Return the (X, Y) coordinate for the center point of the cell that contains the specified text.  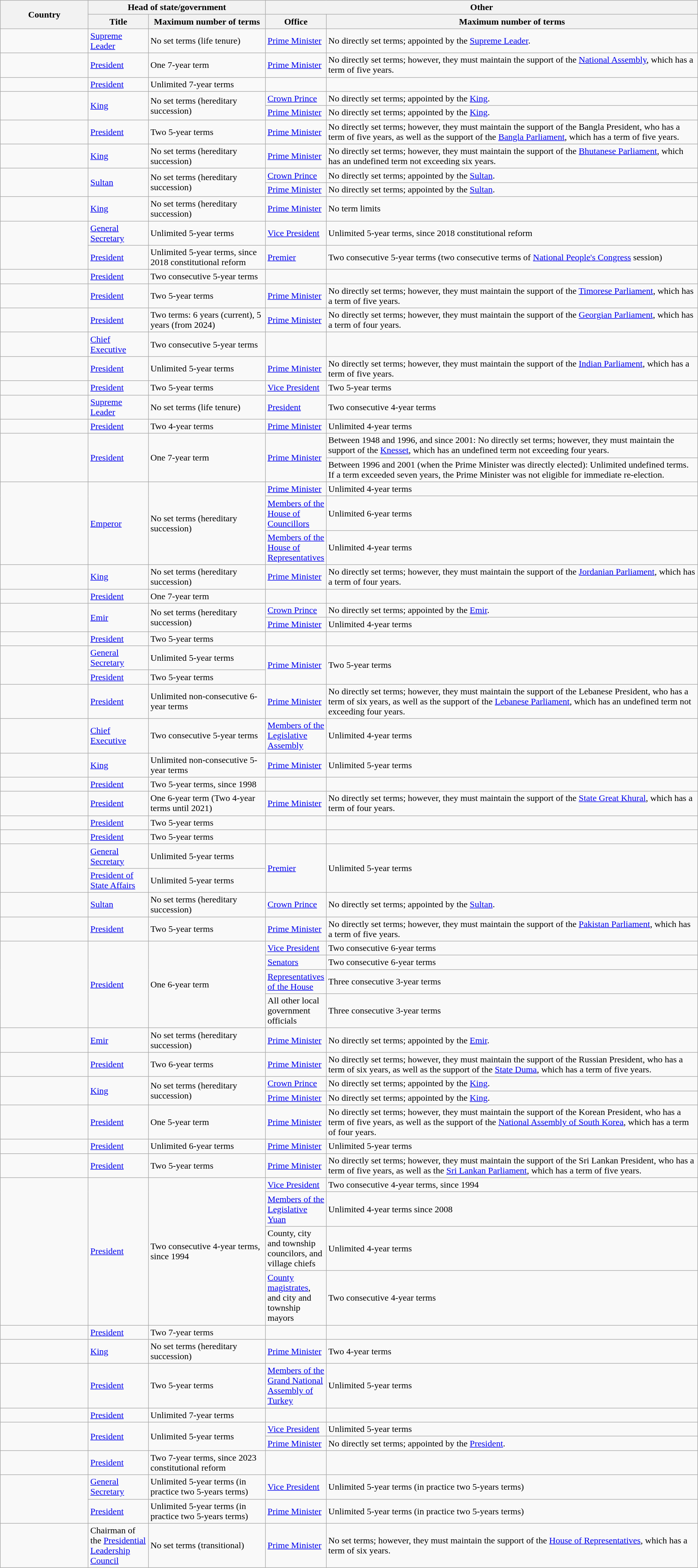
Representatives of the House (296, 981)
County magistrates, and city and township mayors (296, 1298)
Chairman of the Presidential Leadership Council (119, 1545)
Office (296, 22)
Members of the Legislative Assembly (296, 736)
No term limits (512, 209)
County, city and township councilors, and village chiefs (296, 1248)
Two terms: 6 years (current), 5 years (from 2024) (207, 320)
Emperor (119, 523)
All other local government officials (296, 1011)
One 6-year term (Two 4-year terms until 2021) (207, 803)
Members of the Grand National Assembly of Turkey (296, 1386)
No directly set terms; however, they must maintain the support of the Jordanian Parliament, which has a term of four years. (512, 576)
No directly set terms; however, they must maintain the support of the Bhutanese Parliament, which has an undefined term not exceeding six years. (512, 156)
Two consecutive 5-year terms (two consecutive terms of National People's Congress session) (512, 257)
Unlimited non-consecutive 6-year terms (207, 701)
Head of state/government (177, 7)
Two 5-year terms, since 1998 (207, 784)
Country (44, 15)
Other (482, 7)
Unlimited non-consecutive 5-year terms (207, 765)
Title (119, 22)
One 6-year term (207, 984)
No directly set terms; appointed by the President. (512, 1443)
Members of the House of Representatives (296, 547)
No set terms; however, they must maintain the support of the House of Representatives, which has a term of six years. (512, 1545)
No directly set terms; however, they must maintain the support of the Timorese Parliament, which has a term of five years. (512, 296)
Two 7-year terms (207, 1332)
Members of the Legislative Yuan (296, 1209)
President of State Affairs (119, 880)
No set terms (transitional) (207, 1545)
No directly set terms; however, they must maintain the support of the State Great Khural, which has a term of four years. (512, 803)
Two 6-year terms (207, 1064)
Two 7-year terms, since 2023 constitutional reform (207, 1462)
No directly set terms; however, they must maintain the support of the Pakistan Parliament, which has a term of five years. (512, 928)
Members of the House of Councillors (296, 513)
Unlimited 4-year terms since 2008 (512, 1209)
Senators (296, 962)
No directly set terms; appointed by the Supreme Leader. (512, 41)
No directly set terms; however, they must maintain the support of the Georgian Parliament, which has a term of four years. (512, 320)
No directly set terms; however, they must maintain the support of the National Assembly, which has a term of five years. (512, 65)
One 5-year term (207, 1122)
No directly set terms; however, they must maintain the support of the Indian Parliament, which has a term of five years. (512, 368)
